Extract the (X, Y) coordinate from the center of the cell holding the provided text.  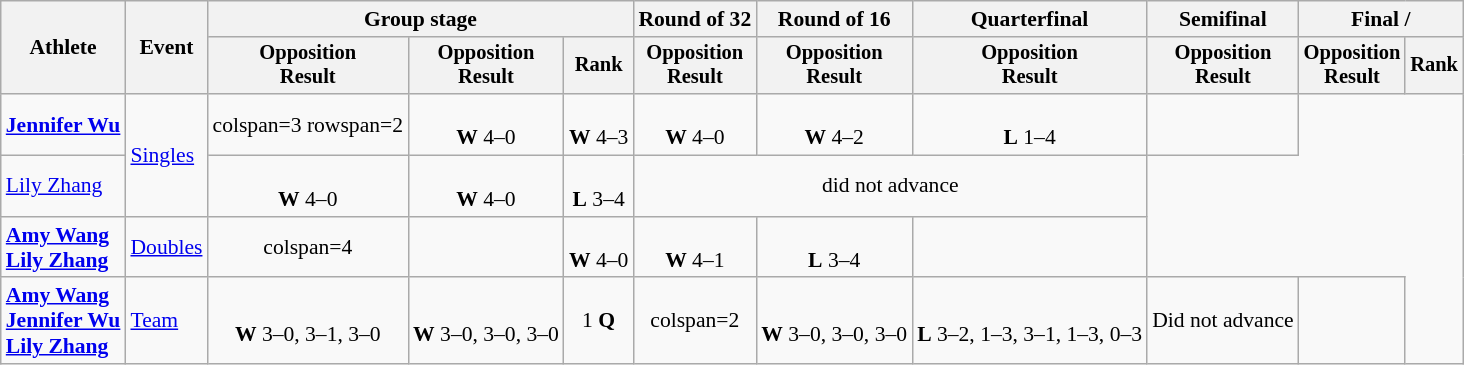
Amy WangLily Zhang (64, 248)
Doubles (166, 248)
colspan=2 (694, 322)
colspan=4 (308, 248)
Round of 32 (694, 19)
Round of 16 (834, 19)
Quarterfinal (1030, 19)
W 4–2 (834, 124)
Singles (166, 155)
Amy WangJennifer WuLily Zhang (64, 322)
W 4–3 (598, 124)
Did not advance (1223, 322)
colspan=3 rowspan=2 (308, 124)
W 3–0, 3–1, 3–0 (308, 322)
1 Q (598, 322)
L 3–2, 1–3, 3–1, 1–3, 0–3 (1030, 322)
Team (166, 322)
Event (166, 48)
Final / (1381, 19)
did not advance (890, 186)
L 1–4 (1030, 124)
Lily Zhang (64, 186)
Group stage (421, 19)
W 4–1 (694, 248)
Athlete (64, 48)
Semifinal (1223, 19)
Jennifer Wu (64, 124)
